Extract the [x, y] coordinate from the center of the cell holding the provided text.  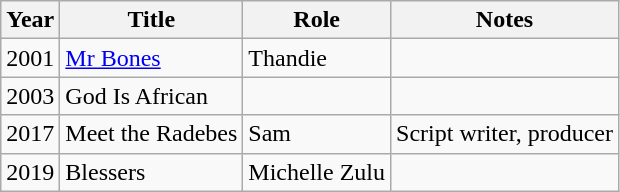
Meet the Radebes [152, 134]
Michelle Zulu [317, 172]
Title [152, 20]
Year [30, 20]
Mr Bones [152, 58]
Sam [317, 134]
God Is African [152, 96]
2001 [30, 58]
2017 [30, 134]
Script writer, producer [505, 134]
Notes [505, 20]
2003 [30, 96]
Thandie [317, 58]
2019 [30, 172]
Blessers [152, 172]
Role [317, 20]
